Capture the cell that displays the provided text and extract its (x, y) central coordinate. 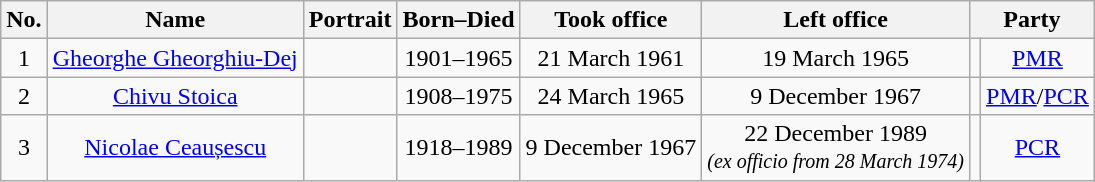
PMR/PCR (1038, 96)
Took office (611, 20)
22 December 1989(ex officio from 28 March 1974) (836, 148)
No. (24, 20)
24 March 1965 (611, 96)
Left office (836, 20)
Nicolae Ceaușescu (175, 148)
Name (175, 20)
1901–1965 (458, 58)
PMR (1038, 58)
21 March 1961 (611, 58)
Portrait (350, 20)
2 (24, 96)
Party (1032, 20)
1908–1975 (458, 96)
1 (24, 58)
1918–1989 (458, 148)
Chivu Stoica (175, 96)
19 March 1965 (836, 58)
Born–Died (458, 20)
PCR (1038, 148)
3 (24, 148)
Gheorghe Gheorghiu-Dej (175, 58)
